For the text-containing cell, return its midpoint in [X, Y] coordinate format. 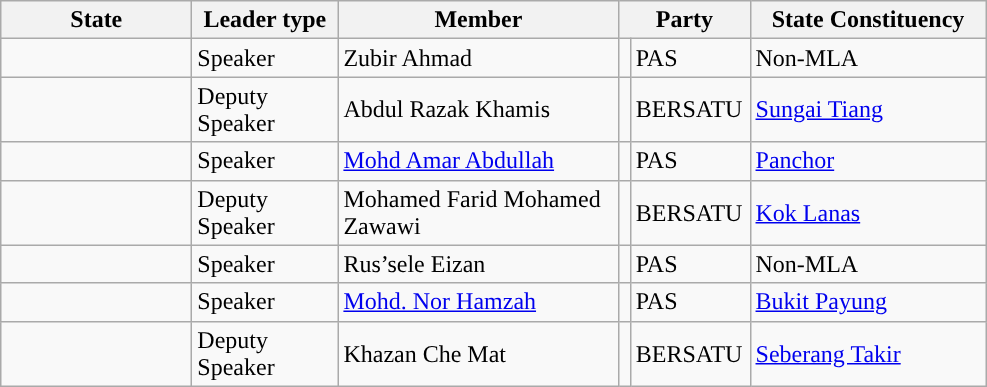
Mohd Amar Abdullah [478, 161]
Seberang Takir [868, 354]
Mohd. Nor Hamzah [478, 302]
Abdul Razak Khamis [478, 110]
Kok Lanas [868, 212]
Panchor [868, 161]
Rus’sele Eizan [478, 264]
State [96, 20]
Mohamed Farid Mohamed Zawawi [478, 212]
Bukit Payung [868, 302]
Member [478, 20]
Khazan Che Mat [478, 354]
Sungai Tiang [868, 110]
Zubir Ahmad [478, 58]
Party [684, 20]
State Constituency [868, 20]
Leader type [265, 20]
